For the text-containing cell, return its midpoint in [x, y] coordinate format. 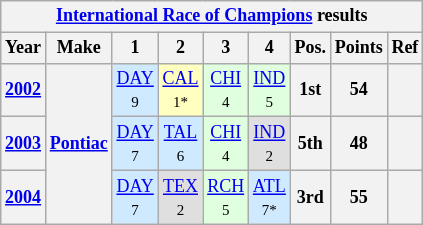
International Race of Champions results [212, 16]
Pos. [310, 48]
2004 [24, 197]
3 [226, 48]
2002 [24, 90]
IND5 [270, 90]
TAL6 [180, 144]
4 [270, 48]
3rd [310, 197]
5th [310, 144]
54 [358, 90]
55 [358, 197]
1 [135, 48]
Year [24, 48]
Ref [405, 48]
RCH5 [226, 197]
2003 [24, 144]
Make [78, 48]
Points [358, 48]
DAY9 [135, 90]
1st [310, 90]
48 [358, 144]
IND2 [270, 144]
CAL1* [180, 90]
TEX2 [180, 197]
Pontiac [78, 144]
2 [180, 48]
ATL7* [270, 197]
